Locate the cell with the specified text and output its (X, Y) center coordinate. 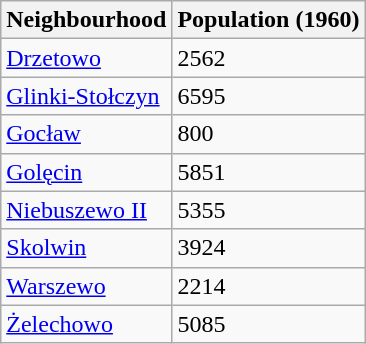
2214 (268, 286)
5355 (268, 210)
Niebuszewo II (86, 210)
Golęcin (86, 172)
Glinki-Stołczyn (86, 96)
2562 (268, 58)
3924 (268, 248)
Warszewo (86, 286)
Żelechowo (86, 324)
5085 (268, 324)
Neighbourhood (86, 20)
Population (1960) (268, 20)
6595 (268, 96)
Skolwin (86, 248)
5851 (268, 172)
Gocław (86, 134)
800 (268, 134)
Drzetowo (86, 58)
